Scan for the cell matching the given text and deliver its (X, Y) coordinate at center. 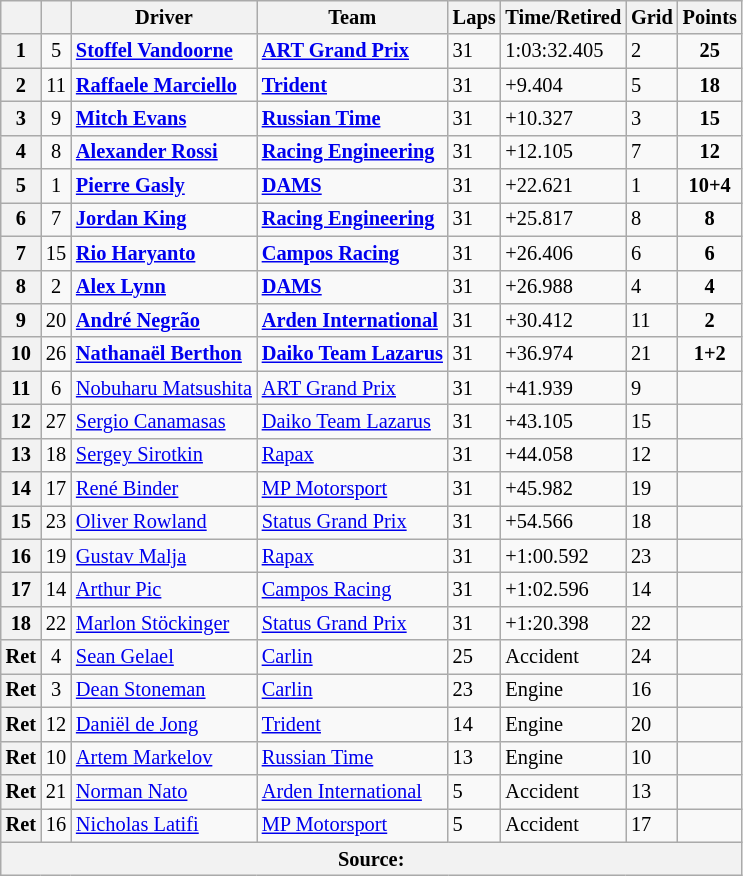
+45.982 (564, 489)
26 (56, 354)
René Binder (164, 489)
Gustav Malja (164, 556)
+41.939 (564, 388)
+1:20.398 (564, 623)
Laps (474, 17)
24 (652, 657)
Pierre Gasly (164, 186)
Marlon Stöckinger (164, 623)
Norman Nato (164, 791)
Raffaele Marciello (164, 85)
Stoffel Vandoorne (164, 51)
Grid (652, 17)
1:03:32.405 (564, 51)
+12.105 (564, 152)
Driver (164, 17)
+36.974 (564, 354)
Oliver Rowland (164, 522)
+26.406 (564, 253)
+10.327 (564, 118)
Jordan King (164, 219)
Source: (372, 859)
Sean Gelael (164, 657)
Daniël de Jong (164, 724)
Arthur Pic (164, 589)
+22.621 (564, 186)
Dean Stoneman (164, 690)
André Negrão (164, 320)
Artem Markelov (164, 758)
Nobuharu Matsushita (164, 388)
+54.566 (564, 522)
Nicholas Latifi (164, 825)
Team (352, 17)
Rio Haryanto (164, 253)
10+4 (710, 186)
Time/Retired (564, 17)
Sergey Sirotkin (164, 455)
Sergio Canamasas (164, 421)
27 (56, 421)
+44.058 (564, 455)
Mitch Evans (164, 118)
Nathanaël Berthon (164, 354)
+1:00.592 (564, 556)
Alex Lynn (164, 287)
+43.105 (564, 421)
Alexander Rossi (164, 152)
1+2 (710, 354)
+25.817 (564, 219)
Points (710, 17)
+30.412 (564, 320)
+9.404 (564, 85)
+1:02.596 (564, 589)
+26.988 (564, 287)
